Provide the (X, Y) coordinate of the cell's center where the given text is located.  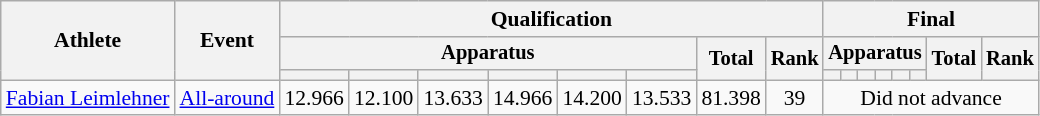
81.398 (730, 98)
Final (930, 19)
Fabian Leimlehner (88, 98)
39 (795, 98)
All-around (228, 98)
12.100 (384, 98)
13.533 (662, 98)
Qualification (551, 19)
Athlete (88, 40)
14.200 (592, 98)
14.966 (522, 98)
12.966 (314, 98)
Event (228, 40)
13.633 (452, 98)
Did not advance (930, 98)
